Return the (x, y) coordinate for the center point of the cell that contains the specified text.  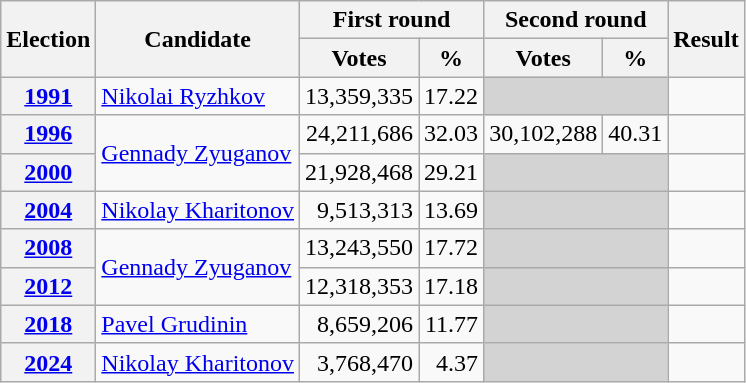
4.37 (452, 362)
Result (706, 39)
2012 (48, 286)
30,102,288 (544, 134)
13.69 (452, 210)
8,659,206 (360, 324)
40.31 (636, 134)
Second round (576, 20)
13,359,335 (360, 96)
3,768,470 (360, 362)
17.22 (452, 96)
Election (48, 39)
11.77 (452, 324)
17.72 (452, 248)
Pavel Grudinin (198, 324)
2004 (48, 210)
13,243,550 (360, 248)
Candidate (198, 39)
17.18 (452, 286)
12,318,353 (360, 286)
2008 (48, 248)
Nikolai Ryzhkov (198, 96)
21,928,468 (360, 172)
2018 (48, 324)
29.21 (452, 172)
First round (392, 20)
2024 (48, 362)
24,211,686 (360, 134)
32.03 (452, 134)
1996 (48, 134)
1991 (48, 96)
2000 (48, 172)
9,513,313 (360, 210)
